Output the [X, Y] coordinate of the center of the cell containing the given text.  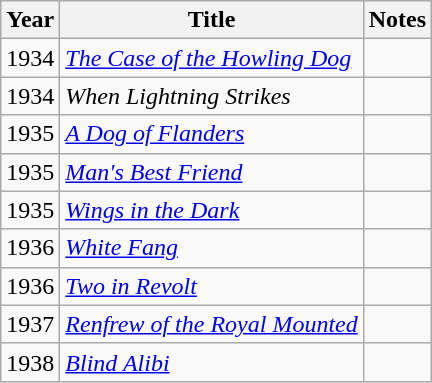
Two in Revolt [212, 286]
1938 [30, 362]
When Lightning Strikes [212, 96]
1937 [30, 324]
Year [30, 20]
A Dog of Flanders [212, 134]
Title [212, 20]
Renfrew of the Royal Mounted [212, 324]
Man's Best Friend [212, 172]
The Case of the Howling Dog [212, 58]
Blind Alibi [212, 362]
Notes [397, 20]
White Fang [212, 248]
Wings in the Dark [212, 210]
